Output the [X, Y] coordinate of the center of the cell containing the given text.  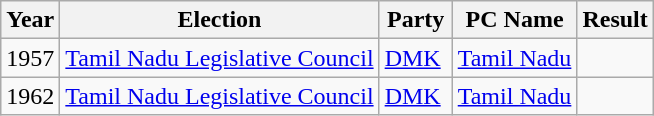
Year [30, 20]
PC Name [514, 20]
1957 [30, 58]
Election [220, 20]
1962 [30, 96]
Party [416, 20]
Result [615, 20]
